Provide the [x, y] coordinate of the cell's center where the given text is located.  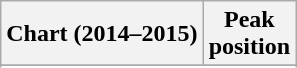
Peakposition [249, 34]
Chart (2014–2015) [102, 34]
